Find where the given text appears and provide that cell's center as [X, Y] coordinate. 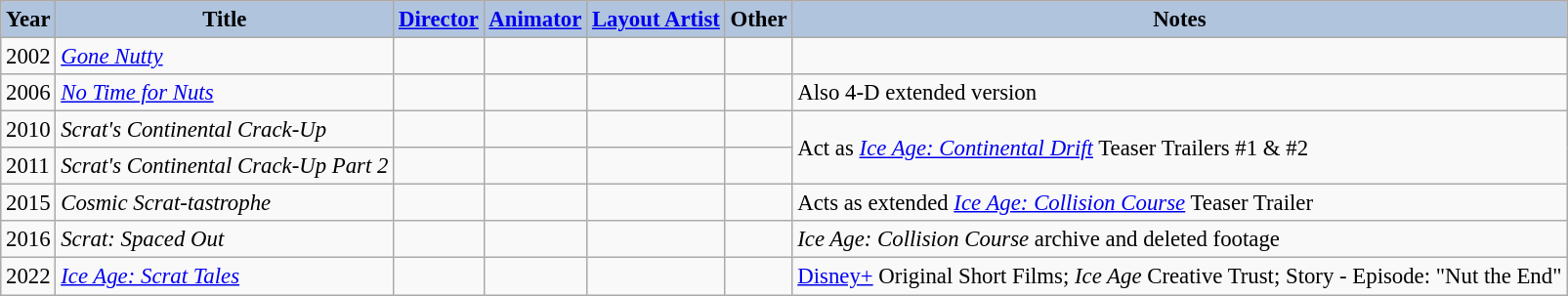
Also 4-D extended version [1180, 93]
Director [439, 20]
2006 [28, 93]
Layout Artist [657, 20]
Other [758, 20]
No Time for Nuts [225, 93]
Scrat: Spaced Out [225, 239]
Ice Age: Collision Course archive and deleted footage [1180, 239]
2002 [28, 57]
Notes [1180, 20]
Animator [535, 20]
Scrat's Continental Crack-Up Part 2 [225, 166]
Year [28, 20]
Acts as extended Ice Age: Collision Course Teaser Trailer [1180, 203]
Act as Ice Age: Continental Drift Teaser Trailers #1 & #2 [1180, 148]
Scrat's Continental Crack-Up [225, 130]
2015 [28, 203]
2011 [28, 166]
Ice Age: Scrat Tales [225, 276]
2010 [28, 130]
Cosmic Scrat-tastrophe [225, 203]
2016 [28, 239]
Disney+ Original Short Films; Ice Age Creative Trust; Story - Episode: "Nut the End" [1180, 276]
2022 [28, 276]
Title [225, 20]
Gone Nutty [225, 57]
